Extract the [X, Y] coordinate from the center of the cell holding the provided text.  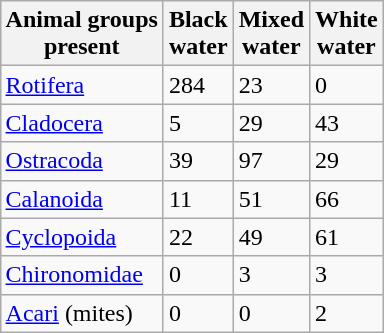
66 [347, 199]
Calanoida [82, 199]
Cyclopoida [82, 237]
Rotifera [82, 85]
Black water [198, 34]
Mixed water [271, 34]
23 [271, 85]
51 [271, 199]
2 [347, 313]
Cladocera [82, 123]
11 [198, 199]
5 [198, 123]
Animal groups present [82, 34]
97 [271, 161]
43 [347, 123]
Acari (mites) [82, 313]
Ostracoda [82, 161]
White water [347, 34]
39 [198, 161]
61 [347, 237]
49 [271, 237]
22 [198, 237]
Chironomidae [82, 275]
284 [198, 85]
